Locate the cell with the specified text and output its (x, y) center coordinate. 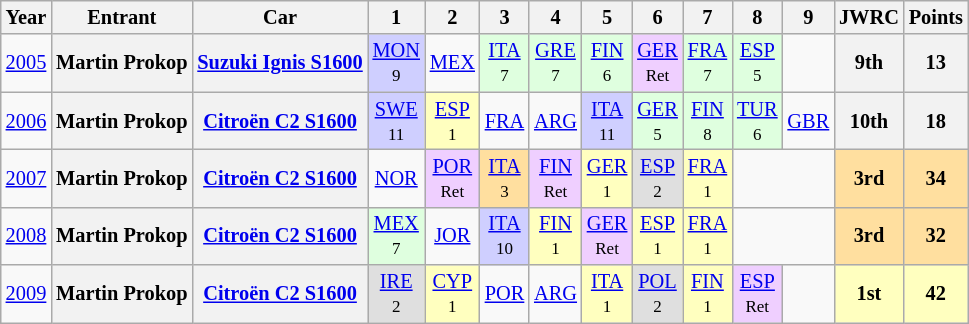
2 (452, 17)
ESPRet (757, 294)
3 (504, 17)
Year (26, 17)
FINRet (556, 178)
10th (869, 121)
Car (280, 17)
PORRet (452, 178)
MON9 (396, 63)
7 (708, 17)
18 (936, 121)
TUR6 (757, 121)
9 (809, 17)
POR (504, 294)
POL2 (657, 294)
9th (869, 63)
IRE2 (396, 294)
GRE7 (556, 63)
NOR (396, 178)
2005 (26, 63)
2009 (26, 294)
Suzuki Ignis S1600 (280, 63)
ITA10 (504, 236)
GBR (809, 121)
FIN8 (708, 121)
JOR (452, 236)
SWE11 (396, 121)
GER1 (607, 178)
13 (936, 63)
34 (936, 178)
ITA1 (607, 294)
1 (396, 17)
FIN6 (607, 63)
ESP2 (657, 178)
JWRC (869, 17)
2008 (26, 236)
4 (556, 17)
ESP5 (757, 63)
ITA3 (504, 178)
FRA (504, 121)
GER5 (657, 121)
5 (607, 17)
8 (757, 17)
ITA11 (607, 121)
MEX (452, 63)
32 (936, 236)
CYP1 (452, 294)
2007 (26, 178)
6 (657, 17)
Points (936, 17)
1st (869, 294)
42 (936, 294)
MEX7 (396, 236)
ITA7 (504, 63)
2006 (26, 121)
FRA7 (708, 63)
Entrant (122, 17)
